Capture the cell that displays the provided text and extract its (X, Y) central coordinate. 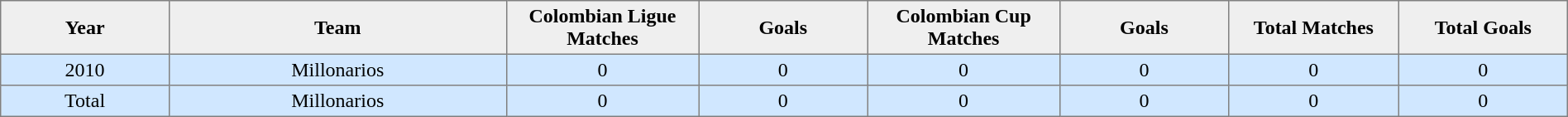
Colombian Cup Matches (964, 27)
Team (337, 27)
Colombian Ligue Matches (602, 27)
2010 (85, 70)
Total (85, 101)
Year (85, 27)
Total Goals (1483, 27)
Total Matches (1313, 27)
